For the text-containing cell, return its midpoint in (X, Y) coordinate format. 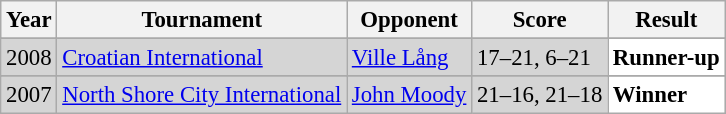
21–16, 21–18 (540, 95)
Score (540, 20)
North Shore City International (202, 95)
Year (29, 20)
2008 (29, 58)
Ville Lång (410, 58)
Runner-up (666, 58)
Tournament (202, 20)
John Moody (410, 95)
Result (666, 20)
Opponent (410, 20)
17–21, 6–21 (540, 58)
Winner (666, 95)
2007 (29, 95)
Croatian International (202, 58)
